Extract the [X, Y] coordinate from the center of the cell holding the provided text.  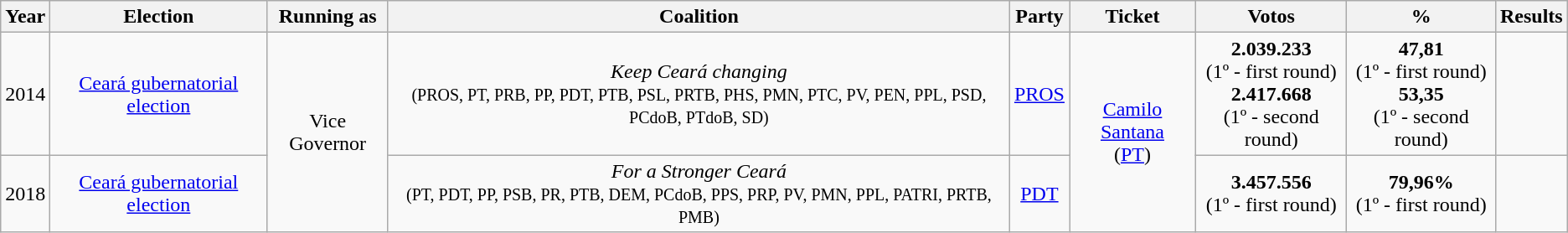
47,81(1º - first round)53,35(1º - second round) [1421, 94]
Election [159, 17]
Votos [1271, 17]
Results [1531, 17]
2018 [25, 194]
79,96%(1º - first round) [1421, 194]
PROS [1039, 94]
3.457.556(1º - first round) [1271, 194]
Coalition [699, 17]
2.039.233(1º - first round)2.417.668(1º - second round) [1271, 94]
For a Stronger Ceará(PT, PDT, PP, PSB, PR, PTB, DEM, PCdoB, PPS, PRP, PV, PMN, PPL, PATRI, PRTB, PMB) [699, 194]
Keep Ceará changing(PROS, PT, PRB, PP, PDT, PTB, PSL, PRTB, PHS, PMN, PTC, PV, PEN, PPL, PSD, PCdoB, PTdoB, SD) [699, 94]
% [1421, 17]
PDT [1039, 194]
Running as [328, 17]
2014 [25, 94]
Ticket [1132, 17]
Year [25, 17]
Camilo Santana(PT) [1132, 132]
Vice Governor [328, 132]
Party [1039, 17]
